Capture the cell that displays the provided text and extract its (x, y) central coordinate. 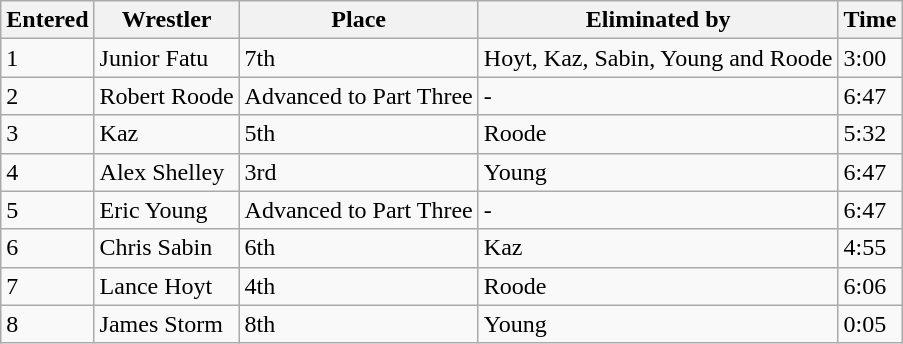
4th (358, 286)
Robert Roode (166, 96)
5:32 (870, 134)
3:00 (870, 58)
6th (358, 248)
8th (358, 324)
3rd (358, 172)
8 (48, 324)
0:05 (870, 324)
5th (358, 134)
7th (358, 58)
Eliminated by (658, 20)
Entered (48, 20)
Junior Fatu (166, 58)
1 (48, 58)
Alex Shelley (166, 172)
Time (870, 20)
James Storm (166, 324)
6:06 (870, 286)
3 (48, 134)
6 (48, 248)
Wrestler (166, 20)
7 (48, 286)
4 (48, 172)
4:55 (870, 248)
Eric Young (166, 210)
Place (358, 20)
Lance Hoyt (166, 286)
2 (48, 96)
5 (48, 210)
Hoyt, Kaz, Sabin, Young and Roode (658, 58)
Chris Sabin (166, 248)
